Determine the [X, Y] coordinate at the center of the cell enclosing the given text.  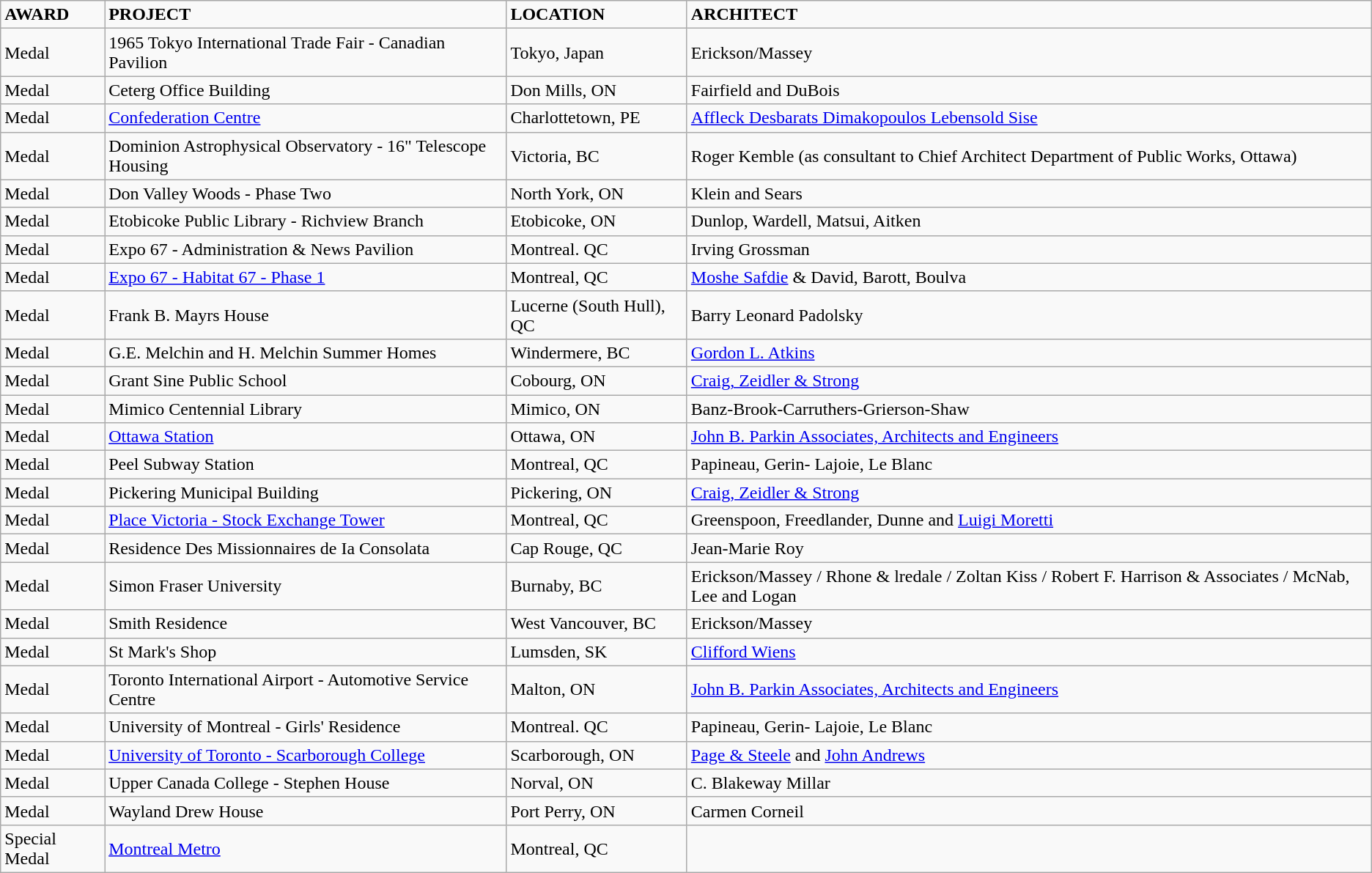
Smith Residence [306, 624]
Norval, ON [597, 783]
Montreal Metro [306, 849]
Port Perry, ON [597, 811]
St Mark's Shop [306, 652]
ARCHITECT [1029, 15]
Tokyo, Japan [597, 53]
Toronto International Airport - Automotive Service Centre [306, 689]
Place Victoria - Stock Exchange Tower [306, 520]
Pickering Municipal Building [306, 493]
University of Toronto - Scarborough College [306, 755]
1965 Tokyo International Trade Fair - Canadian Pavilion [306, 53]
Erickson/Massey / Rhone & lredale / Zoltan Kiss / Robert F. Harrison & Associates / McNab, Lee and Logan [1029, 586]
Expo 67 - Administration & News Pavilion [306, 249]
Malton, ON [597, 689]
Klein and Sears [1029, 194]
Irving Grossman [1029, 249]
G.E. Melchin and H. Melchin Summer Homes [306, 353]
Residence Des Missionnaires de Ia Consolata [306, 548]
Moshe Safdie & David, Barott, Boulva [1029, 277]
Ottawa Station [306, 437]
C. Blakeway Millar [1029, 783]
Confederation Centre [306, 118]
Lumsden, SK [597, 652]
Burnaby, BC [597, 586]
Don Mills, ON [597, 90]
University of Montreal - Girls' Residence [306, 727]
Etobicoke, ON [597, 221]
Ceterg Office Building [306, 90]
Clifford Wiens [1029, 652]
Pickering, ON [597, 493]
Special Medal [53, 849]
Windermere, BC [597, 353]
Charlottetown, PE [597, 118]
Cap Rouge, QC [597, 548]
LOCATION [597, 15]
Barry Leonard Padolsky [1029, 315]
AWARD [53, 15]
Upper Canada College - Stephen House [306, 783]
North York, ON [597, 194]
Banz-Brook-Carruthers-Grierson-Shaw [1029, 408]
PROJECT [306, 15]
Cobourg, ON [597, 380]
Peel Subway Station [306, 465]
Ottawa, ON [597, 437]
Etobicoke Public Library - Richview Branch [306, 221]
Scarborough, ON [597, 755]
Jean-Marie Roy [1029, 548]
Simon Fraser University [306, 586]
Grant Sine Public School [306, 380]
Victoria, BC [597, 155]
Fairfield and DuBois [1029, 90]
West Vancouver, BC [597, 624]
Wayland Drew House [306, 811]
Affleck Desbarats Dimakopoulos Lebensold Sise [1029, 118]
Gordon L. Atkins [1029, 353]
Page & Steele and John Andrews [1029, 755]
Mimico, ON [597, 408]
Dominion Astrophysical Observatory - 16" Telescope Housing [306, 155]
Roger Kemble (as consultant to Chief Architect Department of Public Works, Ottawa) [1029, 155]
Carmen Corneil [1029, 811]
Greenspoon, Freedlander, Dunne and Luigi Moretti [1029, 520]
Lucerne (South Hull), QC [597, 315]
Mimico Centennial Library [306, 408]
Dunlop, Wardell, Matsui, Aitken [1029, 221]
Frank B. Mayrs House [306, 315]
Expo 67 - Habitat 67 - Phase 1 [306, 277]
Don Valley Woods - Phase Two [306, 194]
